Identify which cell holds the provided text, then report its (x, y) central coordinate. 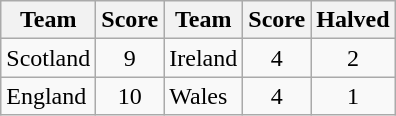
10 (130, 96)
Ireland (204, 58)
2 (353, 58)
9 (130, 58)
1 (353, 96)
Wales (204, 96)
Halved (353, 20)
Scotland (48, 58)
England (48, 96)
